Provide the [X, Y] coordinate of the cell's center where the given text is located.  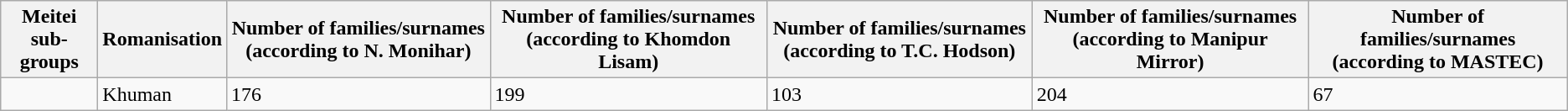
67 [1437, 94]
Number of families/surnames (according to T.C. Hodson) [900, 40]
Romanisation [162, 40]
Khuman [162, 94]
199 [628, 94]
Number of families/surnames (according to Khomdon Lisam) [628, 40]
Number of families/surnames (according to N. Monihar) [358, 40]
204 [1170, 94]
103 [900, 94]
Meitei sub-groups [49, 40]
Number of families/surnames (according to Manipur Mirror) [1170, 40]
Number of families/surnames (according to MASTEC) [1437, 40]
176 [358, 94]
